Identify which cell holds the provided text, then report its (x, y) central coordinate. 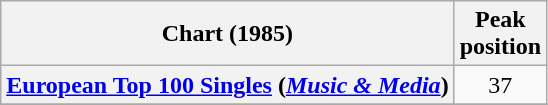
Peakposition (500, 34)
Chart (1985) (228, 34)
37 (500, 85)
European Top 100 Singles (Music & Media) (228, 85)
